Capture the cell that displays the provided text and extract its [X, Y] central coordinate. 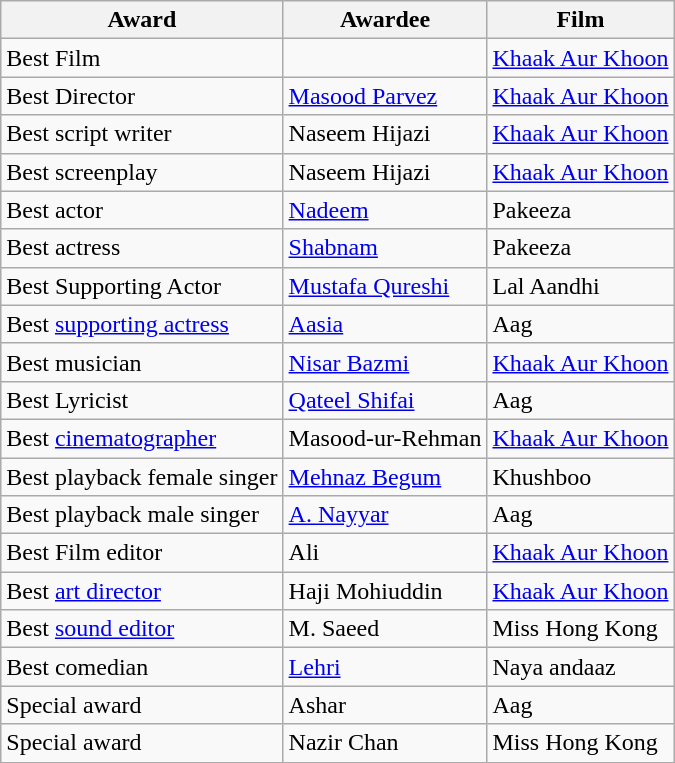
Best Film editor [142, 553]
Best sound editor [142, 629]
Naya andaaz [580, 667]
Award [142, 20]
Nadeem [385, 210]
Lehri [385, 667]
Best Supporting Actor [142, 286]
Best comedian [142, 667]
A. Nayyar [385, 515]
Nazir Chan [385, 743]
Best supporting actress [142, 324]
Qateel Shifai [385, 400]
Film [580, 20]
Best Lyricist [142, 400]
Masood-ur-Rehman [385, 438]
Aasia [385, 324]
Best Film [142, 58]
M. Saeed [385, 629]
Ali [385, 553]
Best playback male singer [142, 515]
Best playback female singer [142, 477]
Awardee [385, 20]
Masood Parvez [385, 96]
Mehnaz Begum [385, 477]
Best script writer [142, 134]
Nisar Bazmi [385, 362]
Ashar [385, 705]
Best art director [142, 591]
Best musician [142, 362]
Best actor [142, 210]
Best Director [142, 96]
Haji Mohiuddin [385, 591]
Best actress [142, 248]
Best cinematographer [142, 438]
Mustafa Qureshi [385, 286]
Best screenplay [142, 172]
Khushboo [580, 477]
Lal Aandhi [580, 286]
Shabnam [385, 248]
